Locate the cell with the specified text and output its [x, y] center coordinate. 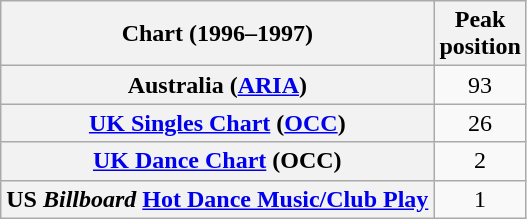
26 [480, 123]
2 [480, 161]
UK Dance Chart (OCC) [218, 161]
Peakposition [480, 34]
1 [480, 199]
Australia (ARIA) [218, 85]
Chart (1996–1997) [218, 34]
US Billboard Hot Dance Music/Club Play [218, 199]
93 [480, 85]
UK Singles Chart (OCC) [218, 123]
